Extract the [X, Y] coordinate from the center of the cell holding the provided text.  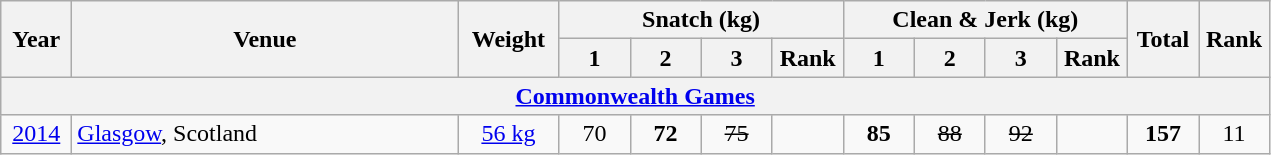
70 [594, 134]
Weight [508, 39]
85 [878, 134]
Glasgow, Scotland [265, 134]
Commonwealth Games [636, 96]
Snatch (kg) [701, 20]
Venue [265, 39]
157 [1162, 134]
Clean & Jerk (kg) [985, 20]
88 [950, 134]
11 [1234, 134]
2014 [36, 134]
Year [36, 39]
56 kg [508, 134]
75 [736, 134]
72 [666, 134]
Total [1162, 39]
92 [1020, 134]
